Search for the cell housing the specified text and yield its (x, y) center coordinate. 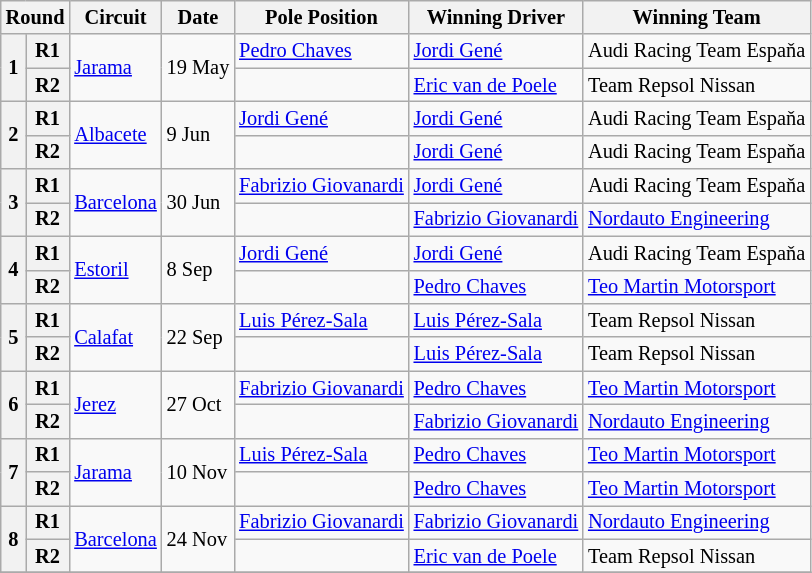
Winning Team (696, 17)
Circuit (115, 17)
4 (14, 270)
22 Sep (198, 336)
6 (14, 404)
19 May (198, 68)
5 (14, 336)
10 Nov (198, 472)
Date (198, 17)
Albacete (115, 134)
1 (14, 68)
7 (14, 472)
Winning Driver (496, 17)
3 (14, 202)
8 Sep (198, 270)
Jerez (115, 404)
2 (14, 134)
Pole Position (321, 17)
9 Jun (198, 134)
27 Oct (198, 404)
Calafat (115, 336)
8 (14, 538)
24 Nov (198, 538)
Estoril (115, 270)
30 Jun (198, 202)
Round (36, 17)
